From the cell containing the given text, extract its center point as (x, y) coordinate. 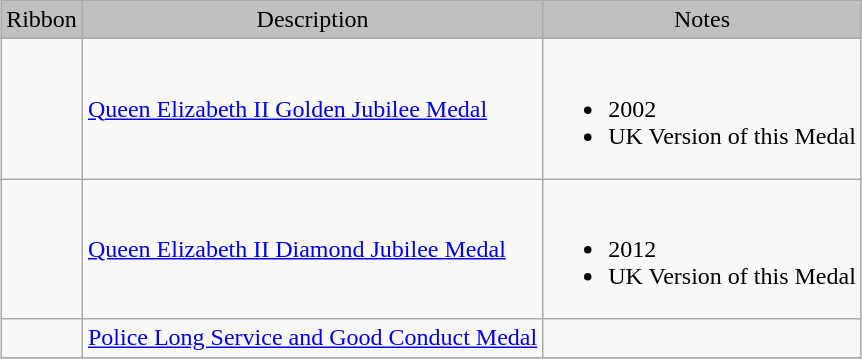
Queen Elizabeth II Golden Jubilee Medal (312, 109)
Ribbon (42, 20)
Queen Elizabeth II Diamond Jubilee Medal (312, 249)
2012UK Version of this Medal (702, 249)
2002UK Version of this Medal (702, 109)
Description (312, 20)
Police Long Service and Good Conduct Medal (312, 338)
Notes (702, 20)
